Find where the given text appears and provide that cell's center as [X, Y] coordinate. 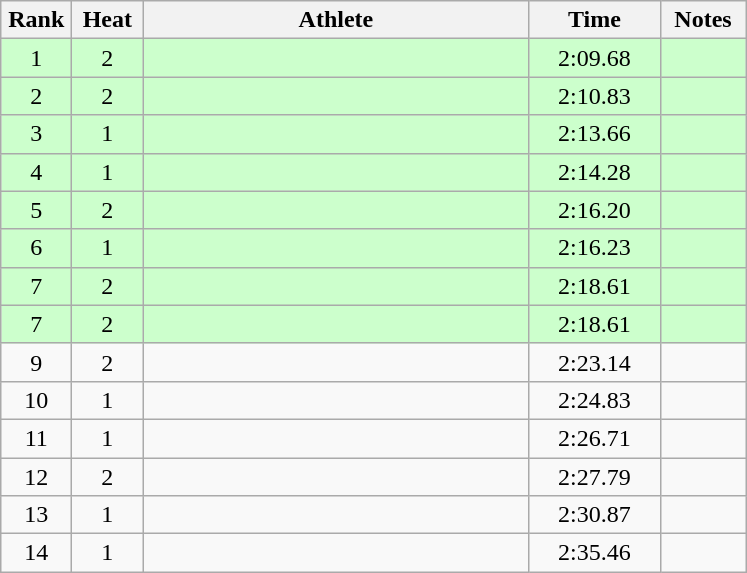
2:23.14 [594, 362]
2:35.46 [594, 553]
2:26.71 [594, 438]
11 [36, 438]
10 [36, 400]
2:16.23 [594, 248]
Rank [36, 20]
Heat [108, 20]
6 [36, 248]
2:27.79 [594, 477]
2:09.68 [594, 58]
2:16.20 [594, 210]
5 [36, 210]
2:13.66 [594, 134]
9 [36, 362]
2:30.87 [594, 515]
Time [594, 20]
12 [36, 477]
13 [36, 515]
2:14.28 [594, 172]
2:24.83 [594, 400]
4 [36, 172]
Notes [703, 20]
3 [36, 134]
Athlete [336, 20]
14 [36, 553]
2:10.83 [594, 96]
